Capture the cell that displays the provided text and extract its [x, y] central coordinate. 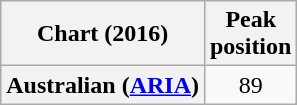
Australian (ARIA) [103, 85]
89 [250, 85]
Chart (2016) [103, 34]
Peakposition [250, 34]
